Return the (X, Y) coordinate for the center point of the cell that contains the specified text.  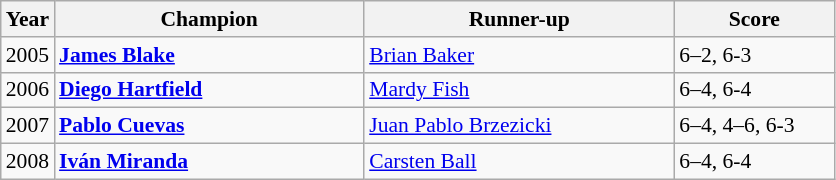
Runner-up (519, 19)
Pablo Cuevas (209, 126)
James Blake (209, 55)
6–4, 4–6, 6-3 (754, 126)
Juan Pablo Brzezicki (519, 126)
2007 (28, 126)
Iván Miranda (209, 162)
Carsten Ball (519, 162)
6–2, 6-3 (754, 55)
Year (28, 19)
Champion (209, 19)
Diego Hartfield (209, 90)
Score (754, 19)
2008 (28, 162)
Brian Baker (519, 55)
Mardy Fish (519, 90)
2005 (28, 55)
2006 (28, 90)
